Find where the given text appears and provide that cell's center as (x, y) coordinate. 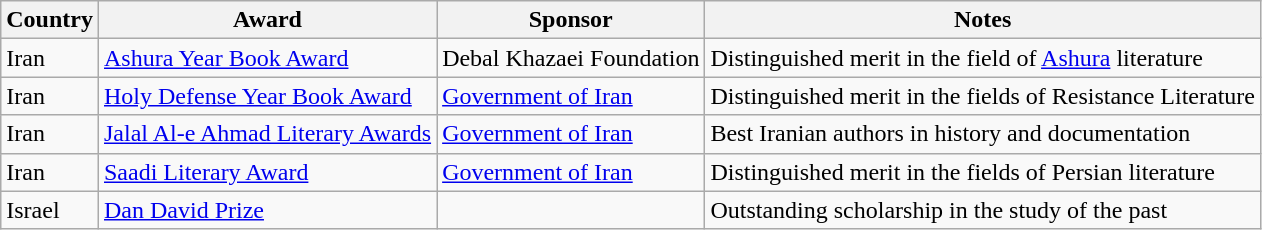
Award (267, 20)
Country (50, 20)
Distinguished merit in the fields of Resistance Literature (983, 96)
Holy Defense Year Book Award (267, 96)
Notes (983, 20)
Ashura Year Book Award (267, 58)
Jalal Al-e Ahmad Literary Awards (267, 134)
Saadi Literary Award (267, 172)
Distinguished merit in the field of Ashura literature (983, 58)
Distinguished merit in the fields of Persian literature (983, 172)
Best Iranian authors in history and documentation (983, 134)
Outstanding scholarship in the study of the past (983, 210)
Dan David Prize (267, 210)
Debal Khazaei Foundation (571, 58)
Israel (50, 210)
Sponsor (571, 20)
